From the cell containing the given text, extract its center point as [x, y] coordinate. 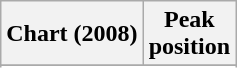
Chart (2008) [72, 34]
Peakposition [189, 34]
